Extract the [X, Y] coordinate from the center of the cell holding the provided text.  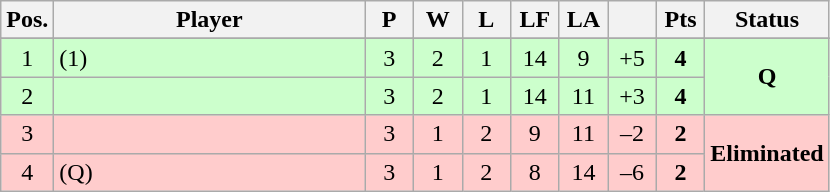
Eliminated [767, 153]
LF [536, 20]
Status [767, 20]
Pos. [28, 20]
P [390, 20]
W [438, 20]
(Q) [210, 172]
8 [536, 172]
(1) [210, 58]
Pts [680, 20]
+5 [632, 58]
–2 [632, 134]
Q [767, 77]
+3 [632, 96]
L [486, 20]
LA [584, 20]
Player [210, 20]
–6 [632, 172]
